Locate the cell with the specified text and output its (x, y) center coordinate. 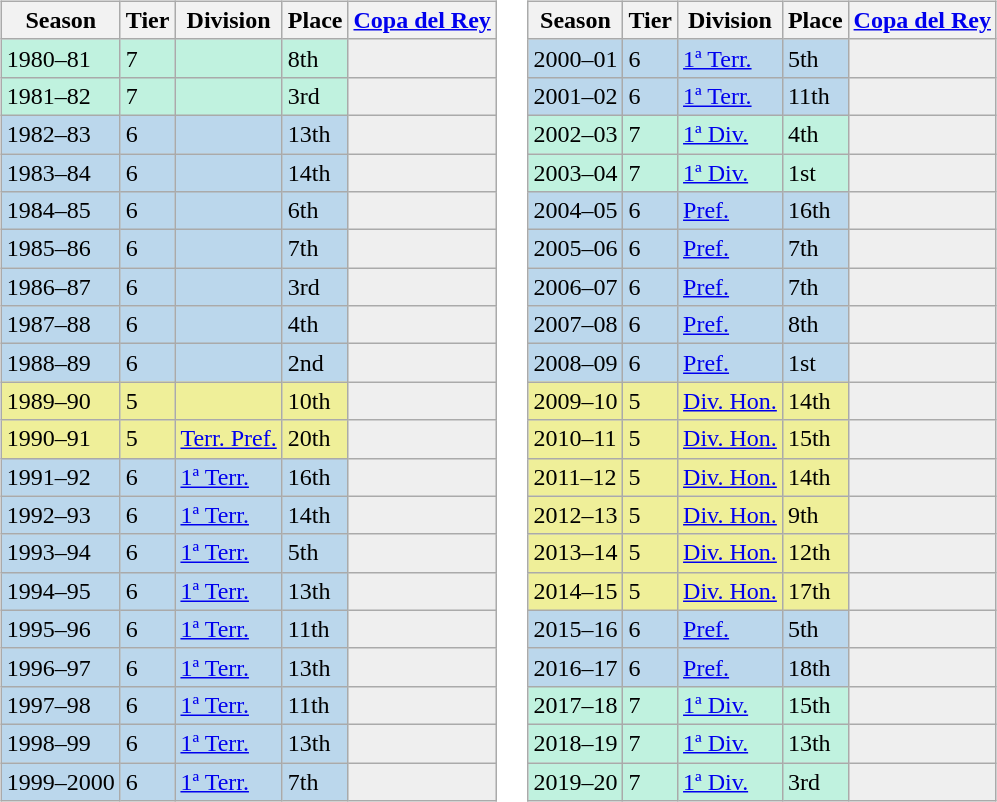
2015–16 (576, 629)
2001–02 (576, 96)
2002–03 (576, 134)
2011–12 (576, 477)
2017–18 (576, 705)
2012–13 (576, 515)
1991–92 (60, 477)
2010–11 (576, 439)
2006–07 (576, 287)
1986–87 (60, 287)
2000–01 (576, 58)
1994–95 (60, 591)
1990–91 (60, 439)
1987–88 (60, 325)
10th (315, 401)
1995–96 (60, 629)
1997–98 (60, 705)
1999–2000 (60, 781)
20th (315, 439)
2019–20 (576, 781)
1981–82 (60, 96)
1984–85 (60, 211)
17th (815, 591)
2016–17 (576, 667)
1980–81 (60, 58)
2nd (315, 363)
1988–89 (60, 363)
2014–15 (576, 591)
1982–83 (60, 134)
2008–09 (576, 363)
1993–94 (60, 553)
1996–97 (60, 667)
2018–19 (576, 743)
2013–14 (576, 553)
1989–90 (60, 401)
1983–84 (60, 173)
18th (815, 667)
9th (815, 515)
1998–99 (60, 743)
2009–10 (576, 401)
2005–06 (576, 249)
Terr. Pref. (228, 439)
1985–86 (60, 249)
12th (815, 553)
1992–93 (60, 515)
6th (315, 211)
2004–05 (576, 211)
2007–08 (576, 325)
2003–04 (576, 173)
